Return (X, Y) of the center of cell containing provided text 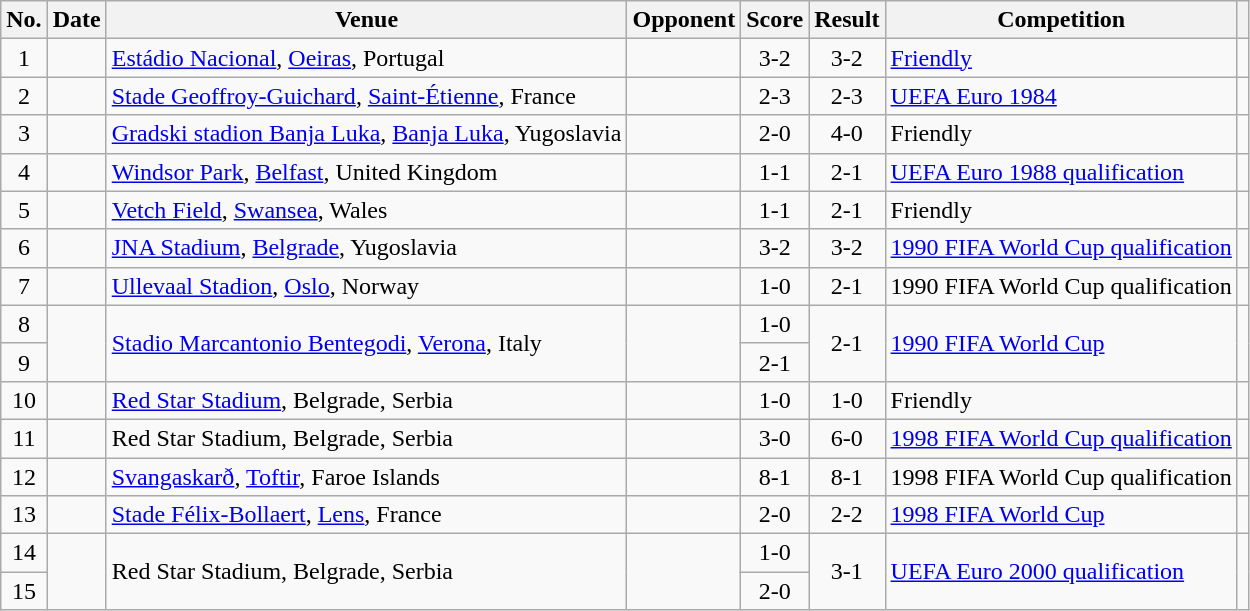
Competition (1061, 20)
3-1 (847, 572)
Stadio Marcantonio Bentegodi, Verona, Italy (366, 343)
9 (24, 362)
1998 FIFA World Cup (1061, 515)
Estádio Nacional, Oeiras, Portugal (366, 58)
6 (24, 248)
1990 FIFA World Cup (1061, 343)
12 (24, 477)
UEFA Euro 1988 qualification (1061, 172)
Gradski stadion Banja Luka, Banja Luka, Yugoslavia (366, 134)
UEFA Euro 2000 qualification (1061, 572)
13 (24, 515)
11 (24, 438)
Svangaskarð, Toftir, Faroe Islands (366, 477)
4-0 (847, 134)
5 (24, 210)
Stade Geoffroy-Guichard, Saint-Étienne, France (366, 96)
Opponent (684, 20)
Vetch Field, Swansea, Wales (366, 210)
4 (24, 172)
2-2 (847, 515)
Venue (366, 20)
14 (24, 553)
JNA Stadium, Belgrade, Yugoslavia (366, 248)
Score (775, 20)
3 (24, 134)
7 (24, 286)
15 (24, 591)
Result (847, 20)
Windsor Park, Belfast, United Kingdom (366, 172)
Stade Félix-Bollaert, Lens, France (366, 515)
10 (24, 400)
2 (24, 96)
1 (24, 58)
8 (24, 324)
No. (24, 20)
UEFA Euro 1984 (1061, 96)
3-0 (775, 438)
6-0 (847, 438)
Ullevaal Stadion, Oslo, Norway (366, 286)
Date (76, 20)
